Determine the (x, y) coordinate at the center of the cell enclosing the given text.  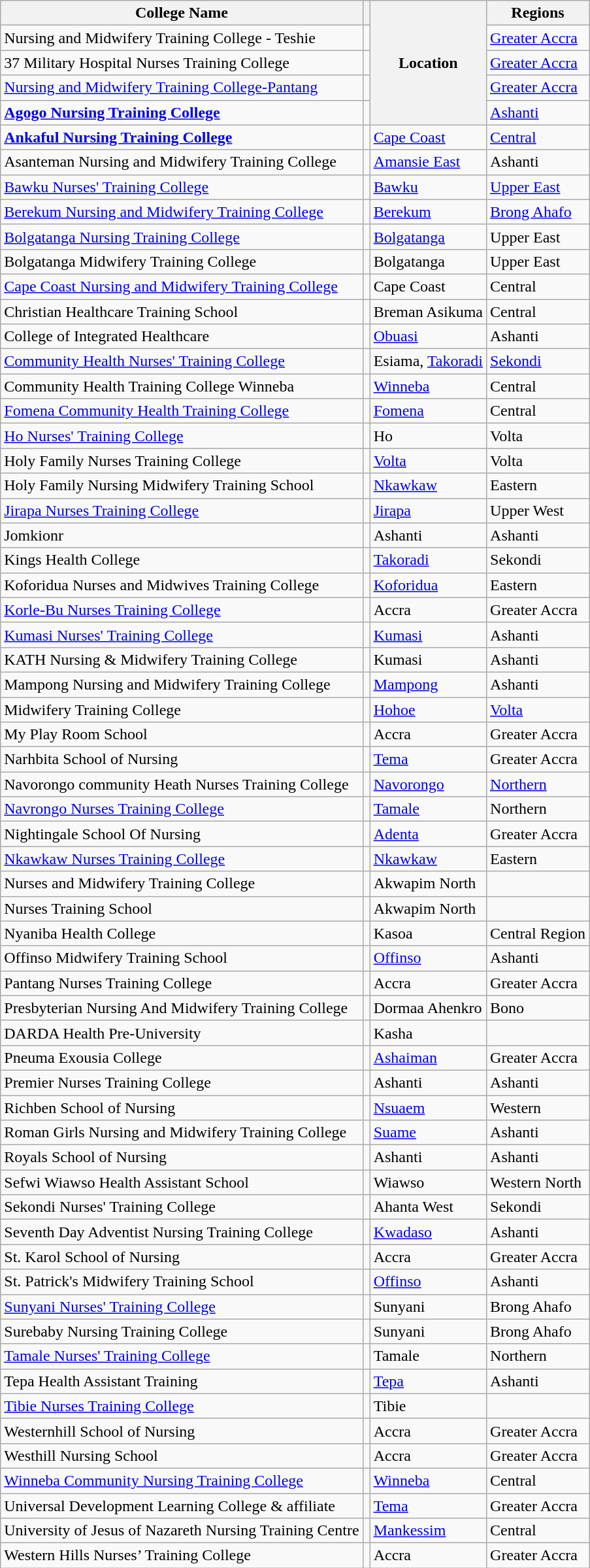
Bono (538, 1008)
College of Integrated Healthcare (182, 337)
Berekum (428, 212)
Western North (538, 1182)
Adenta (428, 834)
Amansie East (428, 162)
Ankaful Nursing Training College (182, 137)
Esiama, Takoradi (428, 361)
St. Patrick's Midwifery Training School (182, 1282)
Holy Family Nursing Midwifery Training School (182, 486)
Mampong (428, 684)
Jirapa (428, 510)
Fomena (428, 411)
Cape Coast Nursing and Midwifery Training College (182, 286)
Sefwi Wiawso Health Assistant School (182, 1182)
Narhbita School of Nursing (182, 759)
Takoradi (428, 560)
Koforidua (428, 585)
Berekum Nursing and Midwifery Training College (182, 212)
My Play Room School (182, 735)
Offinso Midwifery Training School (182, 958)
Community Health Training College Winneba (182, 386)
Suame (428, 1133)
Kumasi Nurses' Training College (182, 635)
Winneba Community Nursing Training College (182, 1480)
Kwadaso (428, 1232)
Nsuaem (428, 1108)
Regions (538, 13)
Nurses Training School (182, 909)
Mampong Nursing and Midwifery Training College (182, 684)
Navorongo community Heath Nurses Training College (182, 784)
Asanteman Nursing and Midwifery Training College (182, 162)
Pneuma Exousia College (182, 1058)
Ho (428, 436)
Roman Girls Nursing and Midwifery Training College (182, 1133)
Ahanta West (428, 1207)
Nkawkaw Nurses Training College (182, 859)
Kings Health College (182, 560)
Wiawso (428, 1182)
College Name (182, 13)
Premier Nurses Training College (182, 1082)
Ashaiman (428, 1058)
Kasha (428, 1033)
Ho Nurses' Training College (182, 436)
Surebaby Nursing Training College (182, 1331)
Western (538, 1108)
Kasoa (428, 933)
Breman Asikuma (428, 312)
Presbyterian Nursing And Midwifery Training College (182, 1008)
DARDA Health Pre-University (182, 1033)
Bawku (428, 187)
Royals School of Nursing (182, 1158)
Tamale Nurses' Training College (182, 1356)
Jirapa Nurses Training College (182, 510)
University of Jesus of Nazareth Nursing Training Centre (182, 1531)
Agogo Nursing Training College (182, 112)
Sunyani Nurses' Training College (182, 1307)
Tepa (428, 1381)
Tibie (428, 1406)
Nyaniba Health College (182, 933)
Korle-Bu Nurses Training College (182, 610)
Obuasi (428, 337)
KATH Nursing & Midwifery Training College (182, 659)
Nurses and Midwifery Training College (182, 884)
Richben School of Nursing (182, 1108)
Christian Healthcare Training School (182, 312)
Central Region (538, 933)
Westernhill School of Nursing (182, 1431)
Upper West (538, 510)
Universal Development Learning College & affiliate (182, 1505)
Western Hills Nurses’ Training College (182, 1556)
Bawku Nurses' Training College (182, 187)
Midwifery Training College (182, 709)
Bolgatanga Midwifery Training College (182, 261)
Mankessim (428, 1531)
Holy Family Nurses Training College (182, 461)
Dormaa Ahenkro (428, 1008)
Community Health Nurses' Training College (182, 361)
St. Karol School of Nursing (182, 1257)
Koforidua Nurses and Midwives Training College (182, 585)
Jomkionr (182, 535)
Tibie Nurses Training College (182, 1406)
Hohoe (428, 709)
Location (428, 63)
Navrongo Nurses Training College (182, 809)
Nightingale School Of Nursing (182, 834)
Pantang Nurses Training College (182, 983)
Nursing and Midwifery Training College - Teshie (182, 38)
Fomena Community Health Training College (182, 411)
Westhill Nursing School (182, 1456)
Navorongo (428, 784)
Bolgatanga Nursing Training College (182, 237)
Tepa Health Assistant Training (182, 1381)
Sekondi Nurses' Training College (182, 1207)
37 Military Hospital Nurses Training College (182, 63)
Seventh Day Adventist Nursing Training College (182, 1232)
Nursing and Midwifery Training College-Pantang (182, 88)
